Scan for the cell matching the given text and deliver its (X, Y) coordinate at center. 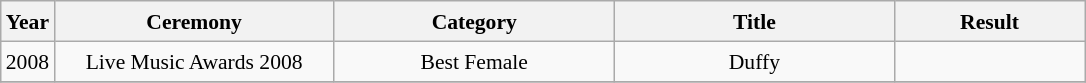
Result (989, 21)
Live Music Awards 2008 (194, 61)
Title (754, 21)
Best Female (474, 61)
Year (28, 21)
2008 (28, 61)
Category (474, 21)
Duffy (754, 61)
Ceremony (194, 21)
